Capture the cell that displays the provided text and extract its (x, y) central coordinate. 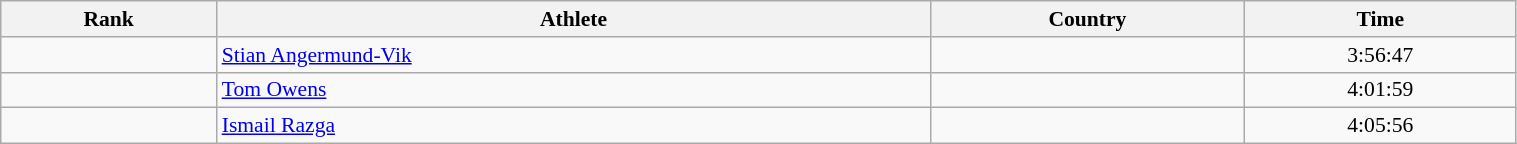
Tom Owens (574, 90)
Athlete (574, 19)
Rank (109, 19)
4:01:59 (1380, 90)
3:56:47 (1380, 55)
Time (1380, 19)
Stian Angermund-Vik (574, 55)
4:05:56 (1380, 126)
Country (1087, 19)
Ismail Razga (574, 126)
